Locate the cell with the specified text and output its (X, Y) center coordinate. 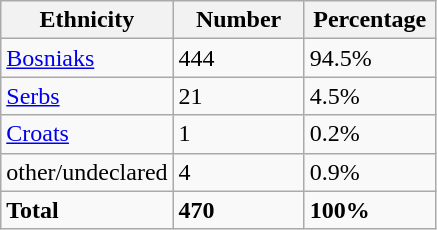
1 (238, 134)
Percentage (370, 20)
4 (238, 172)
Bosniaks (87, 58)
Serbs (87, 96)
Ethnicity (87, 20)
470 (238, 210)
other/undeclared (87, 172)
4.5% (370, 96)
Total (87, 210)
94.5% (370, 58)
100% (370, 210)
21 (238, 96)
0.2% (370, 134)
0.9% (370, 172)
444 (238, 58)
Croats (87, 134)
Number (238, 20)
